Scan for the cell matching the given text and deliver its (x, y) coordinate at center. 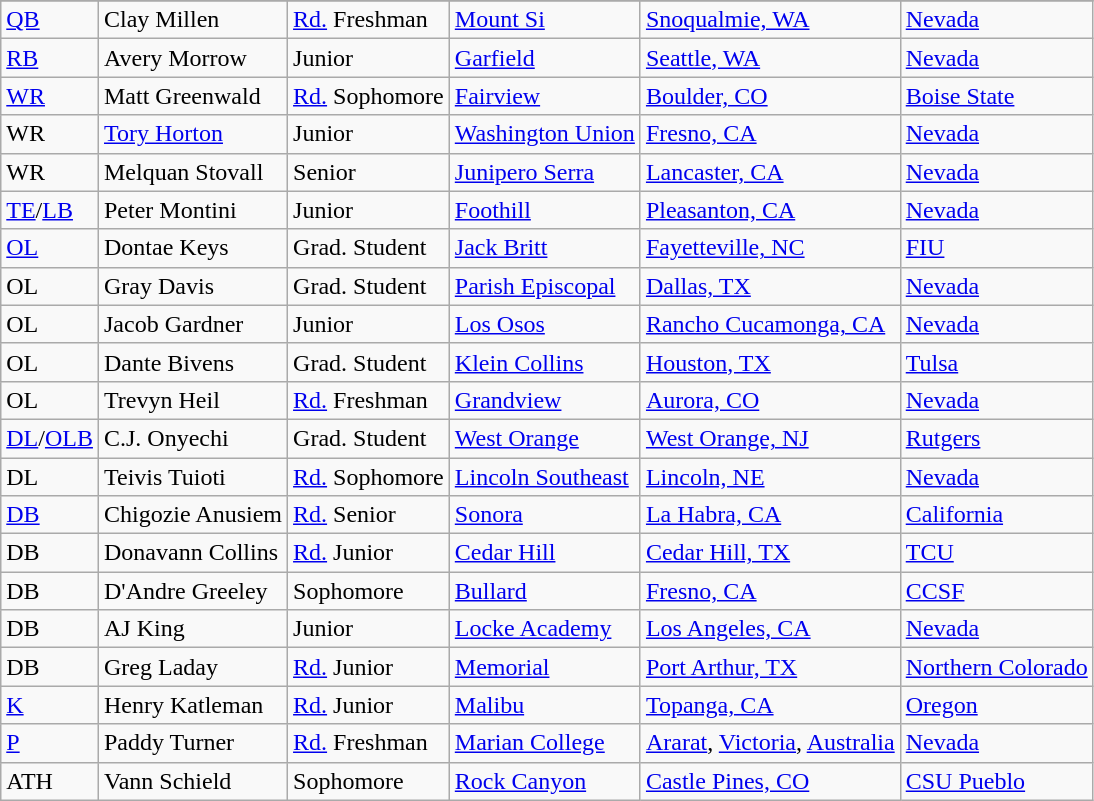
Los Angeles, CA (770, 629)
Boulder, CO (770, 96)
TE/LB (50, 210)
Castle Pines, CO (770, 781)
Tulsa (996, 362)
Lincoln Southeast (544, 477)
AJ King (192, 629)
Peter Montini (192, 210)
Rancho Cucamonga, CA (770, 324)
Foothill (544, 210)
FIU (996, 248)
Boise State (996, 96)
K (50, 705)
ATH (50, 781)
Klein Collins (544, 362)
Topanga, CA (770, 705)
Cedar Hill, TX (770, 553)
Marian College (544, 743)
Henry Katleman (192, 705)
DL/OLB (50, 438)
Lincoln, NE (770, 477)
Teivis Tuioti (192, 477)
Greg Laday (192, 667)
Fayetteville, NC (770, 248)
California (996, 515)
Senior (369, 172)
Washington Union (544, 134)
Sonora (544, 515)
Locke Academy (544, 629)
Oregon (996, 705)
Vann Schield (192, 781)
Dontae Keys (192, 248)
Los Osos (544, 324)
Dallas, TX (770, 286)
Mount Si (544, 20)
Clay Millen (192, 20)
CCSF (996, 591)
Dante Bivens (192, 362)
Memorial (544, 667)
C.J. Onyechi (192, 438)
Port Arthur, TX (770, 667)
Lancaster, CA (770, 172)
Donavann Collins (192, 553)
Snoqualmie, WA (770, 20)
West Orange (544, 438)
Chigozie Anusiem (192, 515)
Trevyn Heil (192, 400)
Rock Canyon (544, 781)
Aurora, CO (770, 400)
CSU Pueblo (996, 781)
Garfield (544, 58)
Paddy Turner (192, 743)
Seattle, WA (770, 58)
Tory Horton (192, 134)
P (50, 743)
West Orange, NJ (770, 438)
DL (50, 477)
Rd. Senior (369, 515)
Gray Davis (192, 286)
Houston, TX (770, 362)
Avery Morrow (192, 58)
QB (50, 20)
Cedar Hill (544, 553)
Bullard (544, 591)
RB (50, 58)
Pleasanton, CA (770, 210)
Ararat, Victoria, Australia (770, 743)
Fairview (544, 96)
Melquan Stovall (192, 172)
Grandview (544, 400)
D'Andre Greeley (192, 591)
Rutgers (996, 438)
TCU (996, 553)
Northern Colorado (996, 667)
La Habra, CA (770, 515)
Malibu (544, 705)
Jack Britt (544, 248)
Jacob Gardner (192, 324)
Parish Episcopal (544, 286)
Matt Greenwald (192, 96)
Junipero Serra (544, 172)
